Determine the [X, Y] coordinate at the center of the cell enclosing the given text.  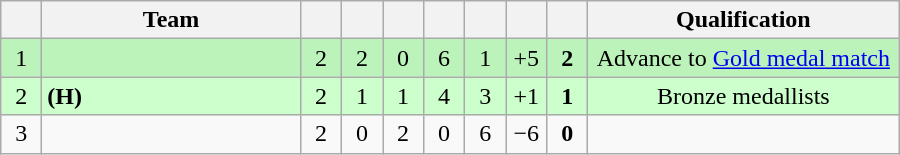
+5 [526, 58]
Team [172, 20]
(H) [172, 96]
Bronze medallists [744, 96]
+1 [526, 96]
Qualification [744, 20]
4 [444, 96]
−6 [526, 134]
Advance to Gold medal match [744, 58]
